Find where the given text appears and provide that cell's center as [x, y] coordinate. 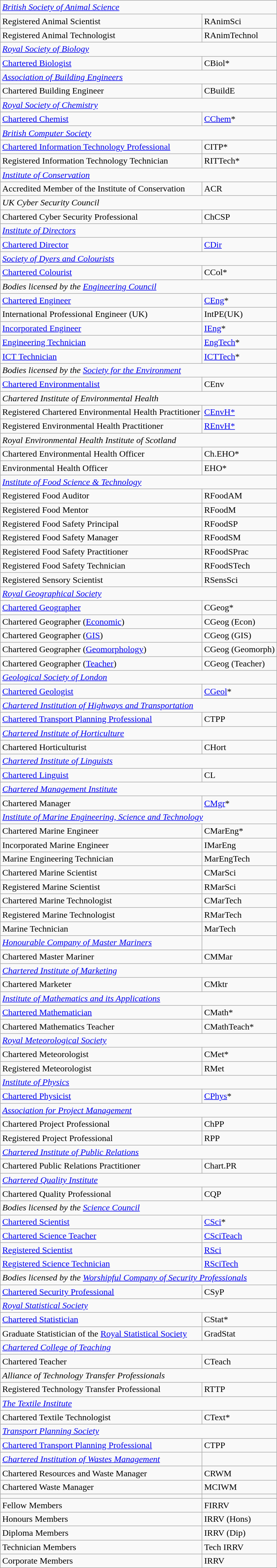
CHort [240, 747]
Institute of Physics [138, 1082]
Honours Members [101, 1519]
Chartered Linguist [101, 775]
Chartered Environmental Health Officer [101, 454]
Chartered Mathematics Teacher [101, 1026]
ChPP [240, 1124]
CCol* [240, 273]
Institute of Mathematics and its Applications [138, 998]
Chartered Environmentalist [101, 384]
Chartered Institute of Environmental Health [138, 398]
Chartered Information Technology Professional [101, 147]
Chartered Science Teacher [101, 1236]
CGeog (GIS) [240, 636]
CStat* [240, 1320]
Chartered Geographer (Geomorphology) [101, 650]
Marine Engineering Technician [101, 859]
Registered Technology Transfer Professional [101, 1389]
CITP* [240, 147]
IntPE(UK) [240, 314]
Diploma Members [101, 1533]
Chartered Horticulturist [101, 747]
Registered Food Mentor [101, 510]
Tech IRRV [240, 1547]
CBuildE [240, 91]
Transport Planning Society [138, 1431]
RMet [240, 1068]
CRWM [240, 1473]
CGeol* [240, 691]
Ch.EHO* [240, 454]
Chartered Institute of Public Relations [138, 1152]
CMet* [240, 1054]
FIRRV [240, 1505]
MarEngTech [240, 859]
CMarSci [240, 873]
Incorporated Marine Engineer [101, 845]
Chartered Biologist [101, 63]
CEng* [240, 300]
British Society of Animal Science [138, 7]
IRRV [240, 1561]
CL [240, 775]
CMarTech [240, 901]
Chartered Meteorologist [101, 1054]
CGeog (Teacher) [240, 664]
Registered Food Auditor [101, 496]
Registered Information Technology Technician [101, 161]
Bodies licensed by the Science Council [138, 1208]
Chartered Institute of Marketing [138, 971]
Chartered Teacher [101, 1362]
RSci [240, 1250]
Institute of Food Science & Technology [138, 482]
Chart.PR [240, 1166]
IMarEng [240, 845]
Royal Statistical Society [138, 1306]
CGeog (Econ) [240, 622]
Chartered Geographer (Teacher) [101, 664]
RMarTech [240, 915]
RSciTech [240, 1264]
CSci* [240, 1222]
Chartered Mathematician [101, 1012]
IRRV (Hons) [240, 1519]
Registered Science Technician [101, 1264]
Registered Scientist [101, 1250]
Chartered Institute of Linguists [138, 761]
RPP [240, 1138]
RMarSci [240, 887]
Chartered Cyber Security Professional [101, 217]
Chartered Geographer (Economic) [101, 622]
Institute of Conservation [138, 175]
CGeog (Geomorph) [240, 650]
Corporate Members [101, 1561]
CMgr* [240, 803]
CMath* [240, 1012]
RFoodAM [240, 496]
UK Cyber Security Council [138, 203]
CMktr [240, 984]
RFoodSM [240, 538]
CMMar [240, 957]
Marine Technician [101, 929]
Chartered Colourist [101, 273]
Registered Food Safety Technician [101, 566]
Royal Geographical Society [138, 593]
Registered Animal Scientist [101, 21]
CMathTeach* [240, 1026]
GradStat [240, 1334]
Alliance of Technology Transfer Professionals [138, 1375]
Chartered Security Professional [101, 1291]
Chartered College of Teaching [138, 1348]
RITTech* [240, 161]
Registered Food Safety Manager [101, 538]
CQP [240, 1194]
ICT Technician [101, 356]
Chartered Scientist [101, 1222]
CGeog* [240, 607]
Chartered Quality Professional [101, 1194]
Royal Meteorological Society [138, 1040]
CText* [240, 1417]
Chartered Quality Institute [138, 1180]
RAnimSci [240, 21]
Chartered Statistician [101, 1320]
CSyP [240, 1291]
ChCSP [240, 217]
Chartered Marine Scientist [101, 873]
Graduate Statistician of the Royal Statistical Society [101, 1334]
Society of Dyers and Colourists [138, 259]
CPhys* [240, 1096]
Chartered Geologist [101, 691]
ICTTech* [240, 356]
Geological Society of London [138, 677]
Technician Members [101, 1547]
Chartered Project Professional [101, 1124]
MCIWM [240, 1487]
Royal Society of Chemistry [138, 105]
Chartered Marine Technologist [101, 901]
Registered Marine Scientist [101, 887]
Chartered Resources and Waste Manager [101, 1473]
Registered Food Safety Principal [101, 524]
RFoodSPrac [240, 552]
Chartered Building Engineer [101, 91]
Royal Environmental Health Institute of Scotland [138, 440]
MarTech [240, 929]
Environmental Health Officer [101, 468]
RAnimTechnol [240, 35]
Chartered Master Mariner [101, 957]
CDir [240, 245]
CSciTeach [240, 1236]
CEnv [240, 384]
RFoodSTech [240, 566]
Chartered Institution of Highways and Transportation [138, 705]
RTTP [240, 1389]
Chartered Geographer [101, 607]
RFoodM [240, 510]
Registered Meteorologist [101, 1068]
Royal Society of Biology [138, 49]
Chartered Public Relations Practitioner [101, 1166]
Chartered Geographer (GIS) [101, 636]
EngTech* [240, 342]
CMarEng* [240, 831]
ACR [240, 189]
CEnvH* [240, 412]
Registered Food Safety Practitioner [101, 552]
Incorporated Engineer [101, 328]
Engineering Technician [101, 342]
REnvH* [240, 426]
Bodies licensed by the Society for the Environment [138, 370]
Association of Building Engineers [138, 77]
Chartered Manager [101, 803]
Association for Project Management [138, 1110]
Registered Chartered Environmental Health Practitioner [101, 412]
IEng* [240, 328]
Institute of Directors [138, 231]
CTeach [240, 1362]
Accredited Member of the Institute of Conservation [101, 189]
Chartered Chemist [101, 119]
Honourable Company of Master Mariners [101, 943]
IRRV (Dip) [240, 1533]
The Textile Institute [138, 1403]
CBiol* [240, 63]
Chartered Marketer [101, 984]
International Professional Engineer (UK) [101, 314]
Chartered Institution of Wastes Management [101, 1459]
Registered Sensory Scientist [101, 580]
Chartered Marine Engineer [101, 831]
Chartered Engineer [101, 300]
Bodies licensed by the Worshipful Company of Security Professionals [138, 1278]
EHO* [240, 468]
Fellow Members [101, 1505]
Registered Project Professional [101, 1138]
British Computer Society [138, 133]
Chartered Institute of Horticulture [138, 733]
Registered Marine Technologist [101, 915]
Chartered Textile Technologist [101, 1417]
Institute of Marine Engineering, Science and Technology [138, 817]
CChem* [240, 119]
Chartered Management Institute [138, 789]
Chartered Waste Manager [101, 1487]
Chartered Physicist [101, 1096]
RSensSci [240, 580]
Bodies licensed by the Engineering Council [138, 286]
RFoodSP [240, 524]
Chartered Director [101, 245]
Registered Animal Technologist [101, 35]
Registered Environmental Health Practitioner [101, 426]
